For the text-containing cell, return its midpoint in (X, Y) coordinate format. 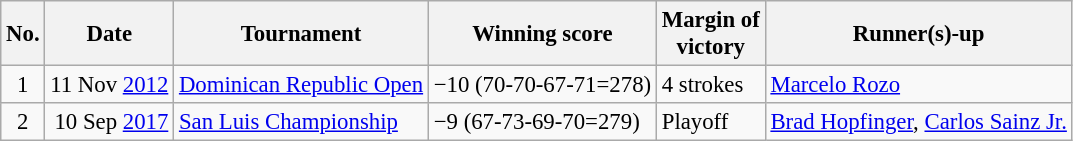
11 Nov 2012 (110, 85)
Runner(s)-up (918, 34)
1 (23, 85)
4 strokes (710, 85)
Playoff (710, 122)
No. (23, 34)
−10 (70-70-67-71=278) (542, 85)
Date (110, 34)
Tournament (302, 34)
Margin ofvictory (710, 34)
San Luis Championship (302, 122)
−9 (67-73-69-70=279) (542, 122)
10 Sep 2017 (110, 122)
2 (23, 122)
Dominican Republic Open (302, 85)
Marcelo Rozo (918, 85)
Brad Hopfinger, Carlos Sainz Jr. (918, 122)
Winning score (542, 34)
